Pinpoint the cell where the given text exists, returning its (X, Y) midpoint coordinate. 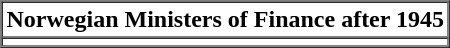
Norwegian Ministers of Finance after 1945 (225, 20)
